Identify which cell holds the provided text, then report its [x, y] central coordinate. 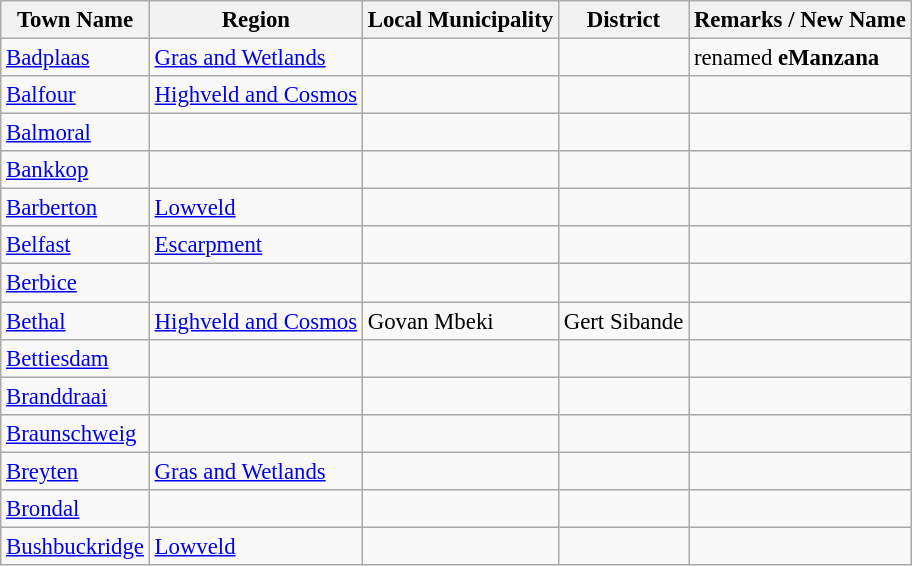
Barberton [76, 208]
Town Name [76, 20]
Balmoral [76, 133]
Region [256, 20]
Breyten [76, 471]
Bettiesdam [76, 358]
Bethal [76, 321]
Berbice [76, 283]
Govan Mbeki [460, 321]
Brondal [76, 509]
Balfour [76, 95]
Braunschweig [76, 433]
Belfast [76, 245]
District [623, 20]
Remarks / New Name [800, 20]
Bankkop [76, 170]
Badplaas [76, 58]
renamed eManzana [800, 58]
Escarpment [256, 245]
Branddraai [76, 396]
Gert Sibande [623, 321]
Bushbuckridge [76, 546]
Local Municipality [460, 20]
